Find where the given text appears and provide that cell's center as [X, Y] coordinate. 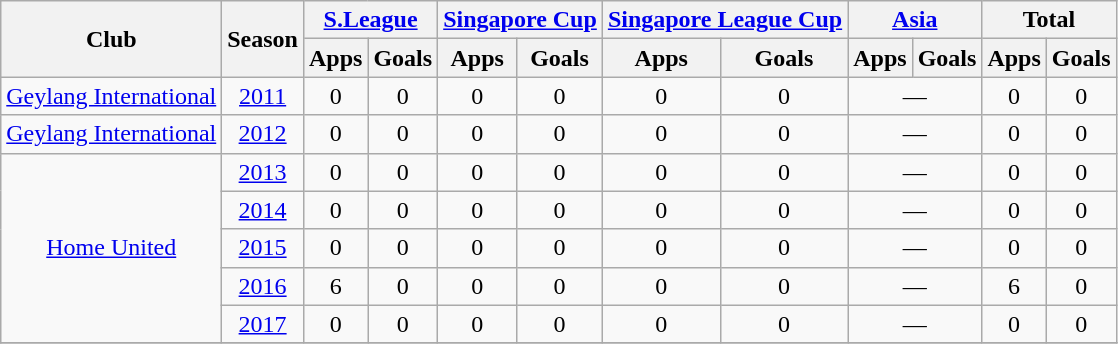
Season [263, 39]
2011 [263, 96]
2012 [263, 134]
Club [112, 39]
Singapore Cup [520, 20]
Asia [915, 20]
2017 [263, 324]
Total [1049, 20]
2016 [263, 286]
2014 [263, 210]
2013 [263, 172]
Singapore League Cup [724, 20]
2015 [263, 248]
S.League [370, 20]
Home United [112, 248]
